Find where the given text appears and provide that cell's center as [x, y] coordinate. 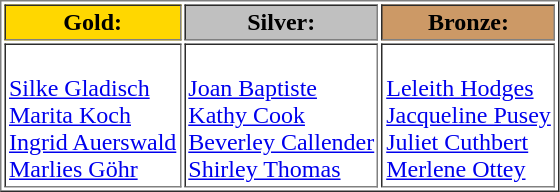
Leleith HodgesJacqueline PuseyJuliet CuthbertMerlene Ottey [469, 116]
Joan BaptisteKathy CookBeverley CallenderShirley Thomas [282, 116]
Gold: [92, 22]
Bronze: [469, 22]
Silver: [282, 22]
Silke GladischMarita KochIngrid AuerswaldMarlies Göhr [92, 116]
